Output the (X, Y) coordinate of the center of the cell containing the given text.  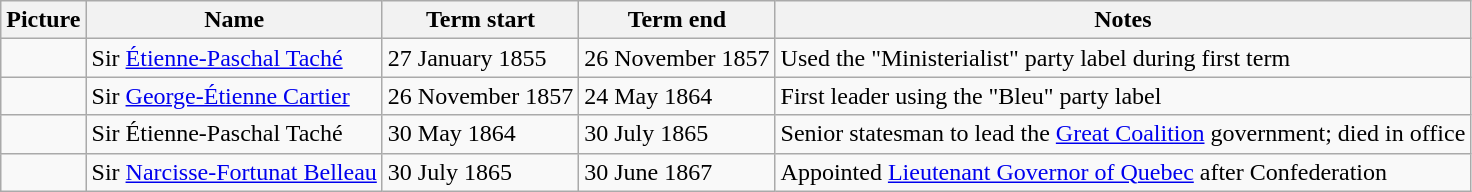
Appointed Lieutenant Governor of Quebec after Confederation (1123, 172)
24 May 1864 (677, 96)
First leader using the "Bleu" party label (1123, 96)
Sir George-Étienne Cartier (234, 96)
Senior statesman to lead the Great Coalition government; died in office (1123, 134)
Name (234, 20)
Notes (1123, 20)
Term start (480, 20)
Used the "Ministerialist" party label during first term (1123, 58)
30 May 1864 (480, 134)
Term end (677, 20)
Picture (44, 20)
27 January 1855 (480, 58)
30 June 1867 (677, 172)
Sir Narcisse-Fortunat Belleau (234, 172)
